Output the [x, y] coordinate of the center of the cell containing the given text.  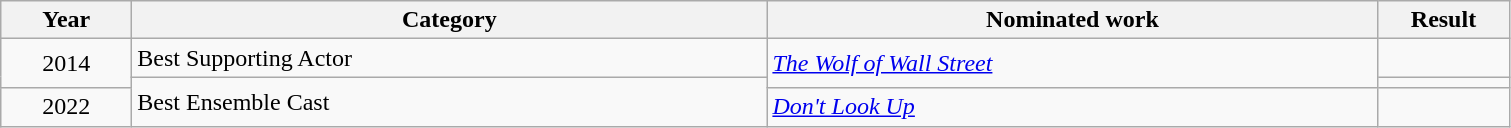
Best Ensemble Cast [450, 102]
Don't Look Up [1072, 107]
Result [1444, 20]
Nominated work [1072, 20]
Best Supporting Actor [450, 58]
Category [450, 20]
The Wolf of Wall Street [1072, 64]
Year [66, 20]
2014 [66, 64]
2022 [66, 107]
